Identify which cell holds the provided text, then report its [X, Y] central coordinate. 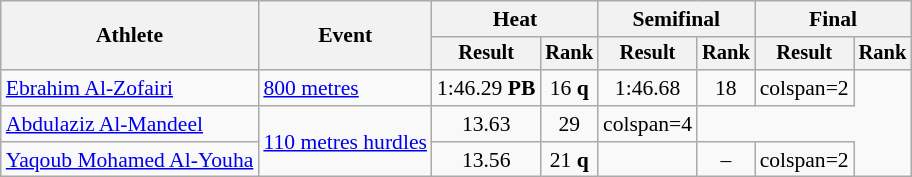
1:46.29 PB [486, 88]
110 metres hurdles [345, 142]
Abdulaziz Al-Mandeel [130, 124]
29 [569, 124]
Event [345, 36]
Ebrahim Al-Zofairi [130, 88]
Final [834, 19]
Athlete [130, 36]
colspan=2 [804, 88]
Heat [515, 19]
1:46.68 [648, 88]
13.63 [486, 124]
16 q [569, 88]
Semifinal [676, 19]
colspan=4 [648, 124]
800 metres [345, 88]
18 [726, 88]
